Locate the cell with the specified text and output its (X, Y) center coordinate. 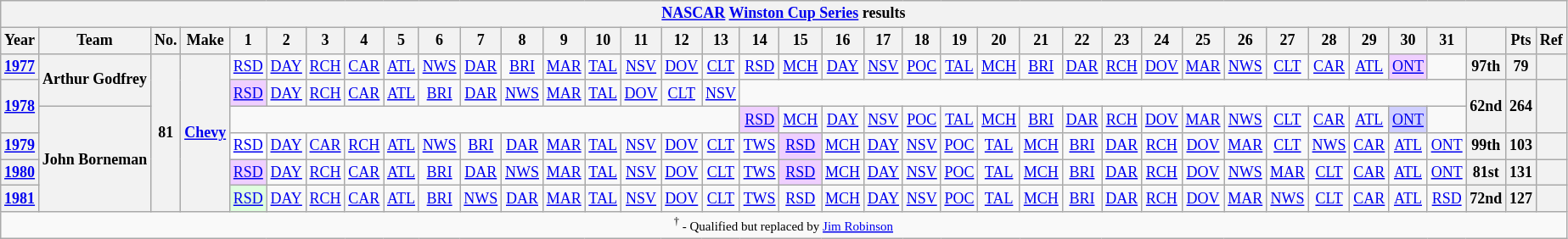
21 (1041, 41)
16 (843, 41)
Team (94, 41)
Arthur Godfrey (94, 80)
3 (325, 41)
Ref (1551, 41)
14 (759, 41)
72nd (1486, 198)
97th (1486, 66)
99th (1486, 146)
81 (166, 132)
12 (682, 41)
6 (440, 41)
20 (999, 41)
17 (883, 41)
26 (1245, 41)
13 (722, 41)
24 (1162, 41)
1981 (20, 198)
23 (1122, 41)
1979 (20, 146)
81st (1486, 173)
22 (1082, 41)
Year (20, 41)
4 (364, 41)
127 (1521, 198)
Make (205, 41)
1980 (20, 173)
19 (959, 41)
27 (1288, 41)
1978 (20, 106)
131 (1521, 173)
NASCAR Winston Cup Series results (784, 14)
79 (1521, 66)
1 (248, 41)
11 (641, 41)
103 (1521, 146)
29 (1369, 41)
10 (603, 41)
8 (523, 41)
15 (801, 41)
30 (1408, 41)
62nd (1486, 106)
7 (481, 41)
9 (564, 41)
Pts (1521, 41)
264 (1521, 106)
1977 (20, 66)
No. (166, 41)
25 (1203, 41)
Chevy (205, 132)
18 (922, 41)
† - Qualified but replaced by Jim Robinson (784, 225)
5 (402, 41)
2 (286, 41)
John Borneman (94, 159)
28 (1329, 41)
31 (1447, 41)
